Pinpoint the cell where the given text exists, returning its (x, y) midpoint coordinate. 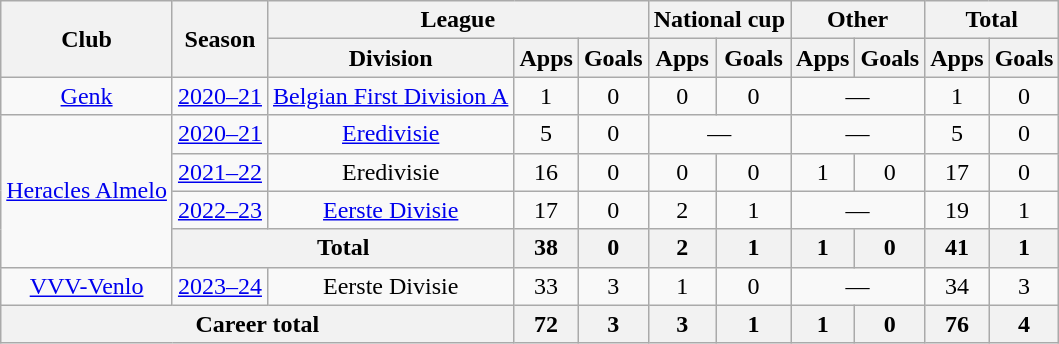
Career total (258, 324)
Other (858, 20)
33 (546, 286)
VVV-Venlo (87, 286)
Season (220, 39)
Belgian First Division A (390, 96)
Heracles Almelo (87, 191)
19 (957, 210)
2023–24 (220, 286)
41 (957, 248)
Club (87, 39)
2022–23 (220, 210)
38 (546, 248)
4 (1024, 324)
League (458, 20)
34 (957, 286)
72 (546, 324)
Division (390, 58)
2021–22 (220, 172)
76 (957, 324)
16 (546, 172)
National cup (719, 20)
Genk (87, 96)
